Pinpoint the cell where the given text exists, returning its [X, Y] midpoint coordinate. 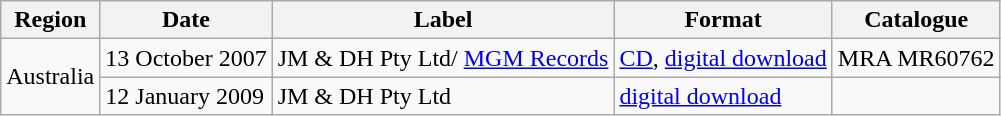
JM & DH Pty Ltd/ MGM Records [443, 58]
12 January 2009 [186, 96]
Format [723, 20]
CD, digital download [723, 58]
Label [443, 20]
Catalogue [916, 20]
digital download [723, 96]
Date [186, 20]
13 October 2007 [186, 58]
Australia [50, 77]
Region [50, 20]
MRA MR60762 [916, 58]
JM & DH Pty Ltd [443, 96]
